Return the [X, Y] coordinate for the center point of the cell that contains the specified text.  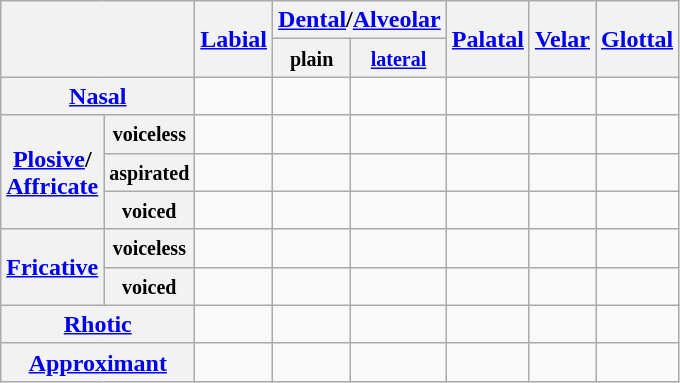
Labial [234, 39]
Plosive/Affricate [52, 172]
Nasal [98, 96]
aspirated [150, 172]
Fricative [52, 267]
Rhotic [98, 324]
Dental/Alveolar [360, 20]
Glottal [638, 39]
Velar [562, 39]
Approximant [98, 362]
plain [312, 58]
Palatal [488, 39]
lateral [399, 58]
